Scan for the cell matching the given text and deliver its [X, Y] coordinate at center. 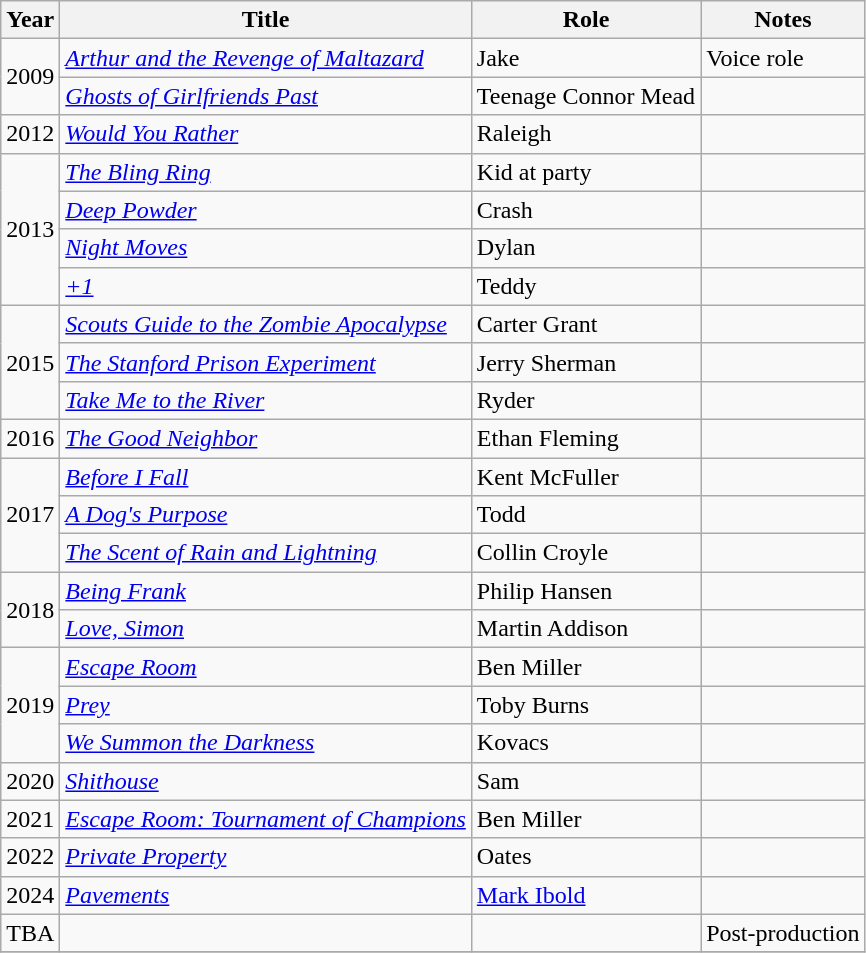
Sam [586, 781]
The Bling Ring [266, 172]
Teenage Connor Mead [586, 96]
2020 [30, 781]
Escape Room: Tournament of Champions [266, 819]
Teddy [586, 286]
2017 [30, 515]
2021 [30, 819]
Pavements [266, 895]
Year [30, 20]
Escape Room [266, 667]
Toby Burns [586, 705]
2022 [30, 857]
Martin Addison [586, 629]
Ethan Fleming [586, 438]
2016 [30, 438]
TBA [30, 933]
2024 [30, 895]
A Dog's Purpose [266, 515]
Oates [586, 857]
The Scent of Rain and Lightning [266, 553]
Private Property [266, 857]
Shithouse [266, 781]
Crash [586, 210]
Would You Rather [266, 134]
Kovacs [586, 743]
Deep Powder [266, 210]
2012 [30, 134]
2013 [30, 229]
2009 [30, 77]
Jake [586, 58]
Post-production [783, 933]
Role [586, 20]
Kid at party [586, 172]
2019 [30, 705]
Raleigh [586, 134]
Ryder [586, 400]
Collin Croyle [586, 553]
2015 [30, 362]
Title [266, 20]
Prey [266, 705]
2018 [30, 610]
+1 [266, 286]
Todd [586, 515]
Being Frank [266, 591]
Mark Ibold [586, 895]
Carter Grant [586, 324]
The Good Neighbor [266, 438]
Arthur and the Revenge of Maltazard [266, 58]
Night Moves [266, 248]
The Stanford Prison Experiment [266, 362]
Scouts Guide to the Zombie Apocalypse [266, 324]
Love, Simon [266, 629]
Take Me to the River [266, 400]
Kent McFuller [586, 477]
Ghosts of Girlfriends Past [266, 96]
Notes [783, 20]
Philip Hansen [586, 591]
Voice role [783, 58]
Before I Fall [266, 477]
We Summon the Darkness [266, 743]
Dylan [586, 248]
Jerry Sherman [586, 362]
